Scan for the cell matching the given text and deliver its (X, Y) coordinate at center. 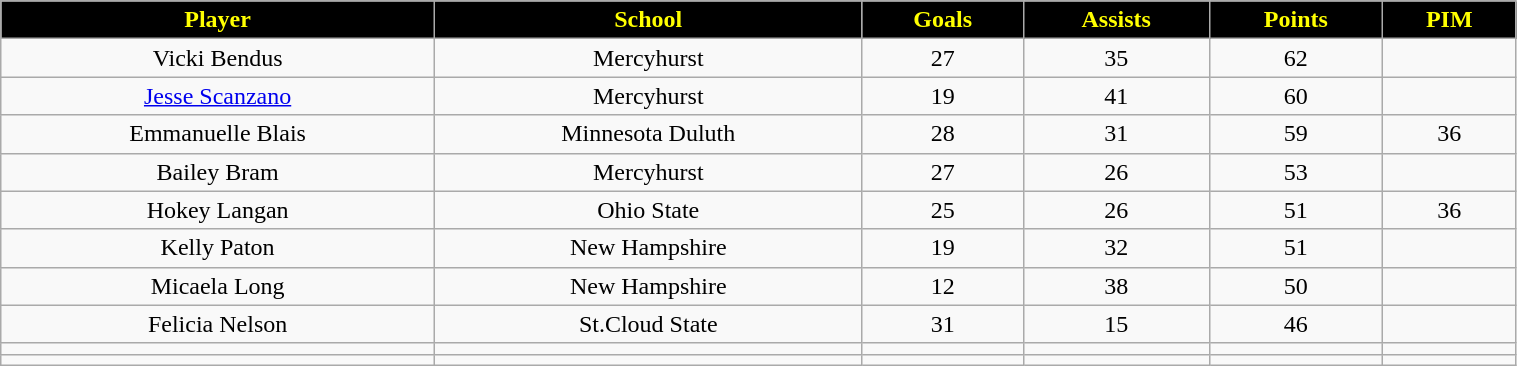
53 (1296, 172)
41 (1116, 96)
School (648, 20)
PIM (1450, 20)
35 (1116, 58)
Vicki Bendus (218, 58)
Hokey Langan (218, 210)
Micaela Long (218, 286)
15 (1116, 324)
Goals (942, 20)
Kelly Paton (218, 248)
Felicia Nelson (218, 324)
Jesse Scanzano (218, 96)
62 (1296, 58)
Ohio State (648, 210)
60 (1296, 96)
Minnesota Duluth (648, 134)
Points (1296, 20)
46 (1296, 324)
Emmanuelle Blais (218, 134)
Assists (1116, 20)
Player (218, 20)
St.Cloud State (648, 324)
Bailey Bram (218, 172)
32 (1116, 248)
59 (1296, 134)
28 (942, 134)
38 (1116, 286)
50 (1296, 286)
25 (942, 210)
12 (942, 286)
